For the text-containing cell, return its midpoint in [x, y] coordinate format. 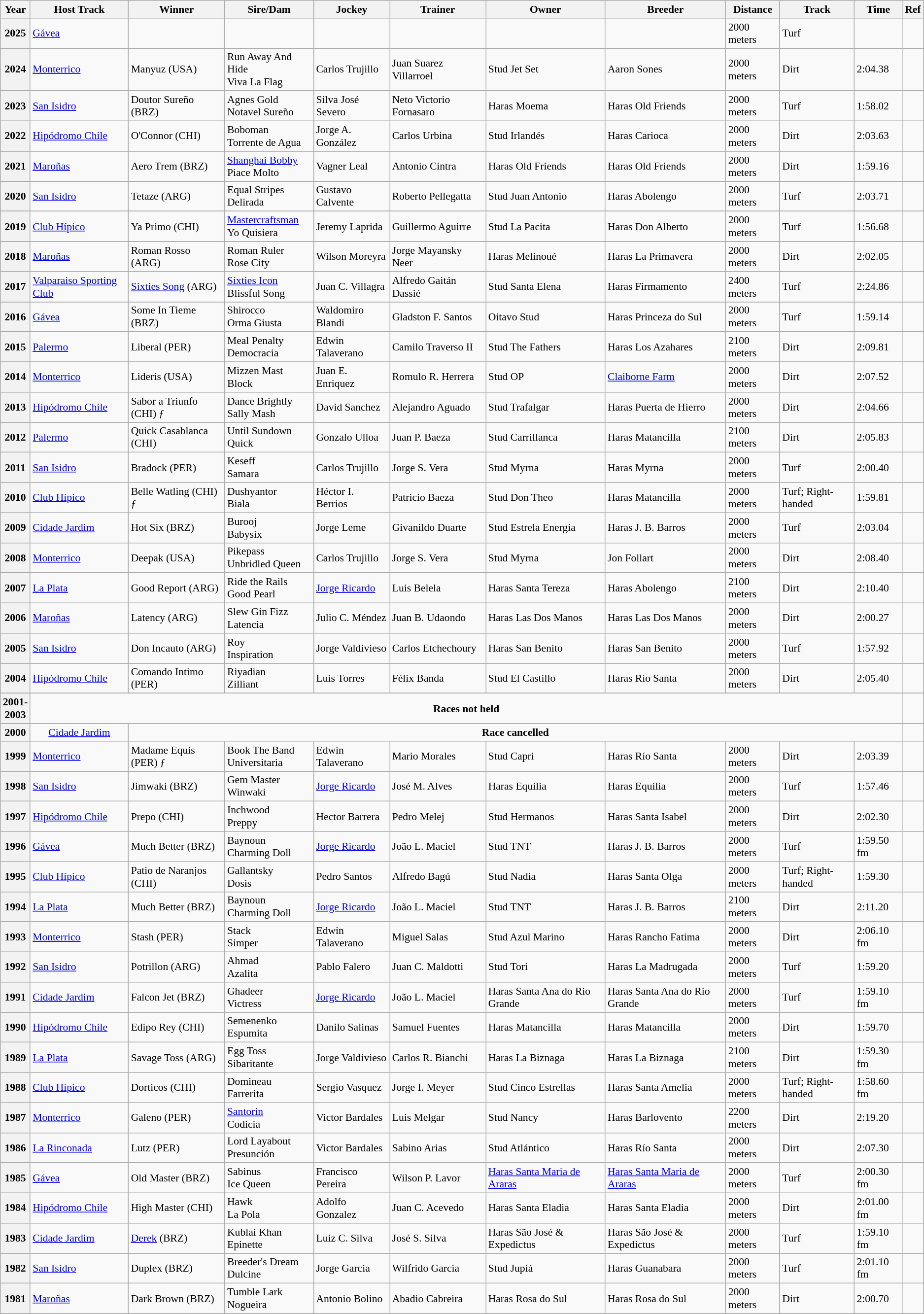
2:10.40 [878, 588]
Hawk La Pola [269, 1209]
Haras Carioca [665, 136]
Haras Melinoué [546, 256]
Kublai Khan Epinette [269, 1238]
Juan B. Udaondo [438, 618]
Until Sundown Quick [269, 438]
Inchwood Preppy [269, 816]
2:05.83 [878, 438]
Stud Atlántico [546, 1147]
1984 [15, 1209]
Jorge Leme [351, 527]
Jorge I. Meyer [438, 1087]
Claiborne Farm [665, 378]
Haras Puerta de Hierro [665, 407]
Equal Stripes Delirada [269, 196]
Shirocco Orma Giusta [269, 316]
2:00.30 fm [878, 1178]
Antonio Bolino [351, 1298]
Haras Don Alberto [665, 227]
1995 [15, 876]
Haras Barlovento [665, 1118]
2015 [15, 347]
Boboman Torrente de Agua [269, 136]
Mastercraftsman Yo Quisiera [269, 227]
2018 [15, 256]
Mizzen Mast Block [269, 378]
1:59.16 [878, 167]
1988 [15, 1087]
2:01.00 fm [878, 1209]
2007 [15, 588]
2:00.27 [878, 618]
1981 [15, 1298]
Jockey [351, 9]
2023 [15, 106]
Pikepass Unbridled Queen [269, 558]
Doutor Sureño (BRZ) [176, 106]
Stud Nadia [546, 876]
Juan C. Maldotti [438, 967]
2011 [15, 467]
Stud OP [546, 378]
Tumble Lark Nogueira [269, 1298]
2:07.30 [878, 1147]
Sergio Vasquez [351, 1087]
2009 [15, 527]
Derek (BRZ) [176, 1238]
Sabor a Triunfo (CHI) ƒ [176, 407]
Stud Irlandés [546, 136]
Aero Trem (BRZ) [176, 167]
La Rinconada [79, 1147]
Don Incauto (ARG) [176, 649]
Host Track [79, 9]
Félix Banda [438, 678]
Héctor I. Berrios [351, 498]
Stud Hermanos [546, 816]
2000 [15, 732]
Juan Suarez Villarroel [438, 70]
2:04.38 [878, 70]
Pedro Santos [351, 876]
1985 [15, 1178]
2:05.40 [878, 678]
José S. Silva [438, 1238]
1991 [15, 998]
Some In Tieme (BRZ) [176, 316]
Stud Trafalgar [546, 407]
Guillermo Aguirre [438, 227]
Givanildo Duarte [438, 527]
Jorge A. González [351, 136]
Jeremy Laprida [351, 227]
O'Connor (CHI) [176, 136]
Gallantsky Dosis [269, 876]
1:58.60 fm [878, 1087]
High Master (CHI) [176, 1209]
Juan E. Enriquez [351, 378]
1:59.81 [878, 498]
1998 [15, 787]
2:00.40 [878, 467]
Sixties Icon Blissful Song [269, 287]
Alfredo Bagú [438, 876]
Vagner Leal [351, 167]
2001-2003 [15, 709]
2:09.81 [878, 347]
2024 [15, 70]
1:57.92 [878, 649]
Breeder's Dream Dulcine [269, 1269]
2014 [15, 378]
2022 [15, 136]
Good Report (ARG) [176, 588]
1:59.50 fm [878, 847]
Galeno (PER) [176, 1118]
Sire/Dam [269, 9]
Lutz (PER) [176, 1147]
Stash (PER) [176, 937]
Stud Capri [546, 756]
Haras La Primavera [665, 256]
2016 [15, 316]
2012 [15, 438]
Stud Jet Set [546, 70]
Savage Toss (ARG) [176, 1058]
Haras La Madrugada [665, 967]
Races not held [466, 709]
1983 [15, 1238]
Valparaiso Sporting Club [79, 287]
1:57.46 [878, 787]
Shanghai Bobby Piace Molto [269, 167]
Aaron Sones [665, 70]
Wilson P. Lavor [438, 1178]
2006 [15, 618]
Roberto Pellegatta [438, 196]
Haras Guanabara [665, 1269]
Carlos Urbina [438, 136]
2025 [15, 34]
Haras Santa Olga [665, 876]
Old Master (BRZ) [176, 1178]
2:02.05 [878, 256]
Duplex (BRZ) [176, 1269]
2004 [15, 678]
Breeder [665, 9]
Haras Santa Amelia [665, 1087]
2:24.86 [878, 287]
Gem Master Winwaki [269, 787]
Gustavo Calvente [351, 196]
Domineau Farrerita [269, 1087]
Sixties Song (ARG) [176, 287]
Time [878, 9]
Neto Victorio Fornasaro [438, 106]
Haras Firmamento [665, 287]
Liberal (PER) [176, 347]
Stud Cinco Estrellas [546, 1087]
Abadio Cabreira [438, 1298]
Stud The Fathers [546, 347]
Oitavo Stud [546, 316]
Francisco Pereira [351, 1178]
Dushyantor Biala [269, 498]
Santorin Codicia [269, 1118]
1992 [15, 967]
Tetaze (ARG) [176, 196]
2008 [15, 558]
1:59.30 fm [878, 1058]
Belle Watling (CHI) ƒ [176, 498]
2017 [15, 287]
Meal Penalty Democracia [269, 347]
Lideris (USA) [176, 378]
Carlos Etchechoury [438, 649]
Stud El Castillo [546, 678]
Silva José Severo [351, 106]
Haras Santa Isabel [665, 816]
Luis Belela [438, 588]
Romulo R. Herrera [438, 378]
2:11.20 [878, 907]
Julio C. Méndez [351, 618]
Ride the Rails Good Pearl [269, 588]
Edipo Rey (CHI) [176, 1027]
2005 [15, 649]
Ahmad Azalita [269, 967]
Book The Band Universitaria [269, 756]
2:03.71 [878, 196]
Latency (ARG) [176, 618]
Roy Inspiration [269, 649]
Dark Brown (BRZ) [176, 1298]
2019 [15, 227]
Stud Carrillanca [546, 438]
Pedro Melej [438, 816]
2013 [15, 407]
Wilfrido Garcia [438, 1269]
Stud Tori [546, 967]
1:59.70 [878, 1027]
1994 [15, 907]
Carlos R. Bianchi [438, 1058]
Distance [753, 9]
Slew Gin Fizz Latencia [269, 618]
1996 [15, 847]
2:03.63 [878, 136]
2:04.66 [878, 407]
Ref [913, 9]
Agnes Gold Notavel Sureño [269, 106]
Camilo Traverso II [438, 347]
2:02.30 [878, 816]
Jimwaki (BRZ) [176, 787]
Gonzalo Ulloa [351, 438]
1989 [15, 1058]
Patricio Baeza [438, 498]
Adolfo Gonzalez [351, 1209]
1:59.20 [878, 967]
Sabinus Ice Queen [269, 1178]
Track [817, 9]
1987 [15, 1118]
Alfredo Gaitán Dassié [438, 287]
1:59.30 [878, 876]
Trainer [438, 9]
Year [15, 9]
Gladston F. Santos [438, 316]
2010 [15, 498]
Dance Brightly Sally Mash [269, 407]
Haras Santa Tereza [546, 588]
1:56.68 [878, 227]
Stud Nancy [546, 1118]
2:00.70 [878, 1298]
2:01.10 fm [878, 1269]
Lord Layabout Presunción [269, 1147]
Luiz C. Silva [351, 1238]
Waldomiro Blandi [351, 316]
Pablo Falero [351, 967]
Egg Toss Sibaritante [269, 1058]
Falcon Jet (BRZ) [176, 998]
1993 [15, 937]
Jorge Garcia [351, 1269]
David Sanchez [351, 407]
Haras Moema [546, 106]
Hot Six (BRZ) [176, 527]
Race cancelled [515, 732]
Alejandro Aguado [438, 407]
Haras Los Azahares [665, 347]
Juan C. Acevedo [438, 1209]
Jorge Mayansky Neer [438, 256]
2:08.40 [878, 558]
Mario Morales [438, 756]
Danilo Salinas [351, 1027]
Miguel Salas [438, 937]
Bradock (PER) [176, 467]
Winner [176, 9]
2:19.20 [878, 1118]
Dorticos (CHI) [176, 1087]
1990 [15, 1027]
Burooj Babysix [269, 527]
Hector Barrera [351, 816]
Stud Azul Marino [546, 937]
Haras Myrna [665, 467]
Ya Primo (CHI) [176, 227]
Antonio Cintra [438, 167]
2021 [15, 167]
2400 meters [753, 287]
Potrillon (ARG) [176, 967]
Stud La Pacita [546, 227]
Run Away And Hide Viva La Flag [269, 70]
Comando Intimo (PER) [176, 678]
Patio de Naranjos (CHI) [176, 876]
Stud Don Theo [546, 498]
Wilson Moreyra [351, 256]
1982 [15, 1269]
2200 meters [753, 1118]
Semenenko Espumita [269, 1027]
2:07.52 [878, 378]
Roman Ruler Rose City [269, 256]
1:58.02 [878, 106]
Deepak (USA) [176, 558]
Luis Torres [351, 678]
Ghadeer Victress [269, 998]
Madame Equis (PER) ƒ [176, 756]
Roman Rosso (ARG) [176, 256]
1997 [15, 816]
2020 [15, 196]
Haras Rancho Fatima [665, 937]
Jon Follart [665, 558]
2:06.10 fm [878, 937]
Stud Estrela Energia [546, 527]
Haras Princeza do Sul [665, 316]
Stack Simper [269, 937]
Juan P. Baeza [438, 438]
Manyuz (USA) [176, 70]
1986 [15, 1147]
Owner [546, 9]
Stud Santa Elena [546, 287]
Stud Jupiá [546, 1269]
Prepo (CHI) [176, 816]
Samuel Fuentes [438, 1027]
2:03.39 [878, 756]
Quick Casablanca (CHI) [176, 438]
Juan C. Villagra [351, 287]
Keseff Samara [269, 467]
Sabino Arias [438, 1147]
1:59.14 [878, 316]
Stud Juan Antonio [546, 196]
Luis Melgar [438, 1118]
José M. Alves [438, 787]
2:03.04 [878, 527]
1999 [15, 756]
Riyadian Zilliant [269, 678]
